Detect which cell encompasses the target text, then output its (X, Y) center coordinate. 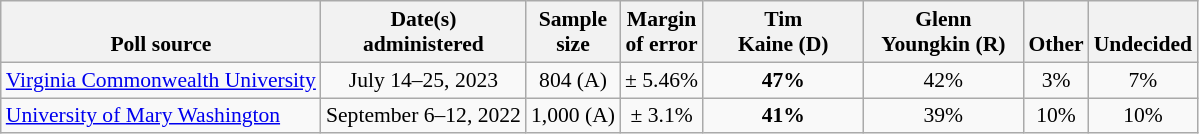
Virginia Commonwealth University (161, 80)
47% (783, 80)
42% (943, 80)
Undecided (1143, 32)
Poll source (161, 32)
± 5.46% (662, 80)
39% (943, 116)
Marginof error (662, 32)
Other (1056, 32)
University of Mary Washington (161, 116)
41% (783, 116)
7% (1143, 80)
July 14–25, 2023 (424, 80)
1,000 (A) (573, 116)
± 3.1% (662, 116)
TimKaine (D) (783, 32)
September 6–12, 2022 (424, 116)
GlennYoungkin (R) (943, 32)
Samplesize (573, 32)
Date(s)administered (424, 32)
804 (A) (573, 80)
3% (1056, 80)
